Return [X, Y] of the center of cell containing provided text 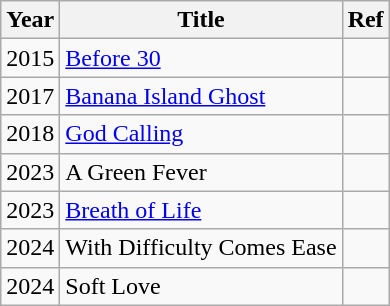
Banana Island Ghost [201, 96]
Ref [366, 20]
Soft Love [201, 286]
2018 [30, 134]
Title [201, 20]
Year [30, 20]
Before 30 [201, 58]
2015 [30, 58]
God Calling [201, 134]
With Difficulty Comes Ease [201, 248]
2017 [30, 96]
Breath of Life [201, 210]
A Green Fever [201, 172]
